Search for the cell housing the specified text and yield its (x, y) center coordinate. 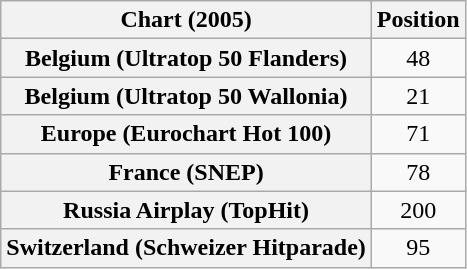
78 (418, 172)
Russia Airplay (TopHit) (186, 210)
48 (418, 58)
Chart (2005) (186, 20)
Belgium (Ultratop 50 Flanders) (186, 58)
71 (418, 134)
Europe (Eurochart Hot 100) (186, 134)
21 (418, 96)
France (SNEP) (186, 172)
200 (418, 210)
Switzerland (Schweizer Hitparade) (186, 248)
Position (418, 20)
Belgium (Ultratop 50 Wallonia) (186, 96)
95 (418, 248)
